Extract the [x, y] coordinate from the center of the cell holding the provided text.  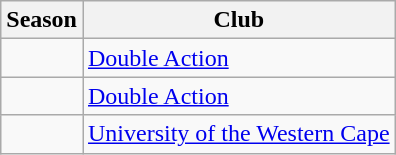
Club [238, 20]
Season [42, 20]
University of the Western Cape [238, 134]
